Identify which cell holds the provided text, then report its [x, y] central coordinate. 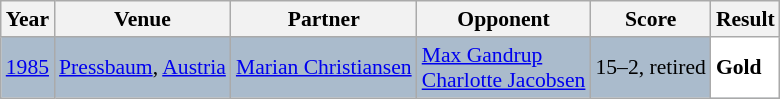
Pressbaum, Austria [142, 68]
Partner [324, 19]
Max Gandrup Charlotte Jacobsen [504, 68]
Gold [746, 68]
Result [746, 19]
Score [650, 19]
Year [28, 19]
1985 [28, 68]
Opponent [504, 19]
Marian Christiansen [324, 68]
15–2, retired [650, 68]
Venue [142, 19]
